Search for the cell housing the specified text and yield its [x, y] center coordinate. 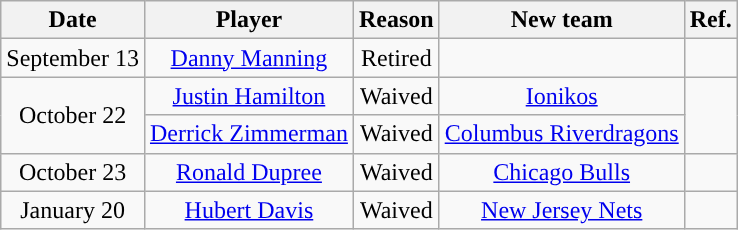
Derrick Zimmerman [248, 134]
Ref. [710, 20]
Danny Manning [248, 58]
October 22 [73, 115]
Ronald Dupree [248, 172]
Hubert Davis [248, 210]
September 13 [73, 58]
Columbus Riverdragons [562, 134]
Justin Hamilton [248, 96]
January 20 [73, 210]
Reason [396, 20]
Ionikos [562, 96]
New Jersey Nets [562, 210]
Chicago Bulls [562, 172]
Date [73, 20]
Retired [396, 58]
New team [562, 20]
October 23 [73, 172]
Player [248, 20]
